Scan for the cell matching the given text and deliver its [x, y] coordinate at center. 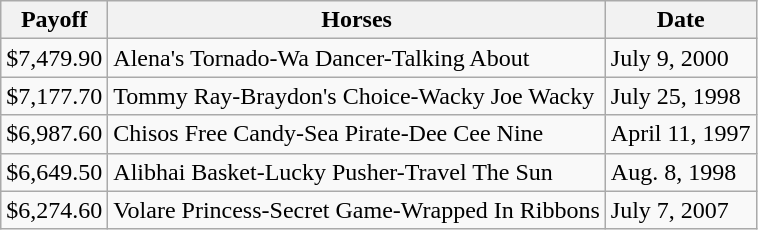
$6,987.60 [54, 134]
$6,649.50 [54, 172]
Horses [357, 20]
July 25, 1998 [680, 96]
$7,479.90 [54, 58]
Payoff [54, 20]
Aug. 8, 1998 [680, 172]
Volare Princess-Secret Game-Wrapped In Ribbons [357, 210]
$6,274.60 [54, 210]
Date [680, 20]
July 7, 2007 [680, 210]
$7,177.70 [54, 96]
Tommy Ray-Braydon's Choice-Wacky Joe Wacky [357, 96]
Alena's Tornado-Wa Dancer-Talking About [357, 58]
April 11, 1997 [680, 134]
Chisos Free Candy-Sea Pirate-Dee Cee Nine [357, 134]
July 9, 2000 [680, 58]
Alibhai Basket-Lucky Pusher-Travel The Sun [357, 172]
